Scan for the cell matching the given text and deliver its (x, y) coordinate at center. 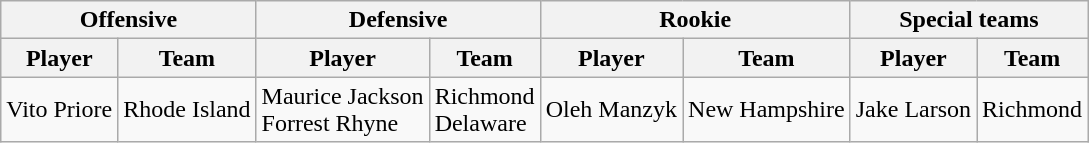
New Hampshire (767, 110)
RichmondDelaware (484, 110)
Rookie (695, 20)
Special teams (968, 20)
Jake Larson (913, 110)
Vito Priore (60, 110)
Oleh Manzyk (611, 110)
Offensive (128, 20)
Richmond (1032, 110)
Maurice JacksonForrest Rhyne (342, 110)
Defensive (398, 20)
Rhode Island (187, 110)
